Scan for the cell matching the given text and deliver its [x, y] coordinate at center. 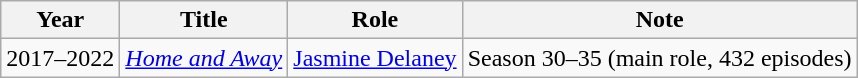
Season 30–35 (main role, 432 episodes) [660, 58]
Title [204, 20]
Home and Away [204, 58]
Year [60, 20]
2017–2022 [60, 58]
Note [660, 20]
Jasmine Delaney [375, 58]
Role [375, 20]
